Pinpoint the cell where the given text exists, returning its [X, Y] midpoint coordinate. 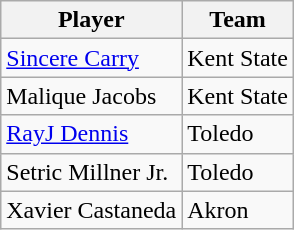
Malique Jacobs [92, 96]
Player [92, 20]
Team [238, 20]
Xavier Castaneda [92, 210]
RayJ Dennis [92, 134]
Akron [238, 210]
Sincere Carry [92, 58]
Setric Millner Jr. [92, 172]
